Return the [X, Y] coordinate for the center point of the cell that contains the specified text.  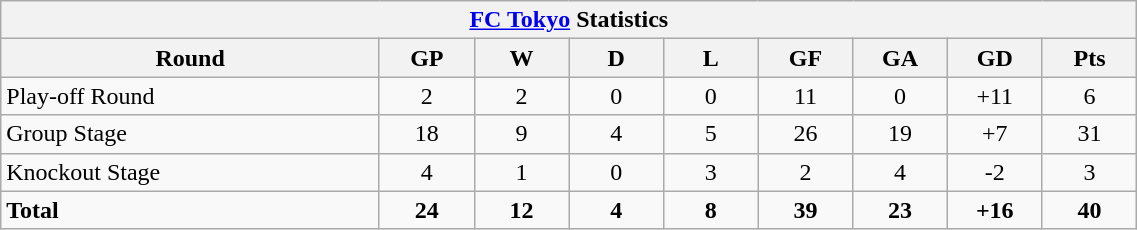
GA [900, 58]
9 [522, 134]
-2 [994, 172]
Group Stage [190, 134]
D [616, 58]
+11 [994, 96]
39 [806, 210]
Knockout Stage [190, 172]
FC Tokyo Statistics [569, 20]
Total [190, 210]
Round [190, 58]
L [710, 58]
Pts [1090, 58]
+7 [994, 134]
8 [710, 210]
GF [806, 58]
18 [426, 134]
6 [1090, 96]
GP [426, 58]
24 [426, 210]
19 [900, 134]
1 [522, 172]
GD [994, 58]
23 [900, 210]
W [522, 58]
11 [806, 96]
40 [1090, 210]
26 [806, 134]
5 [710, 134]
31 [1090, 134]
Play-off Round [190, 96]
+16 [994, 210]
12 [522, 210]
